Detect which cell encompasses the target text, then output its (X, Y) center coordinate. 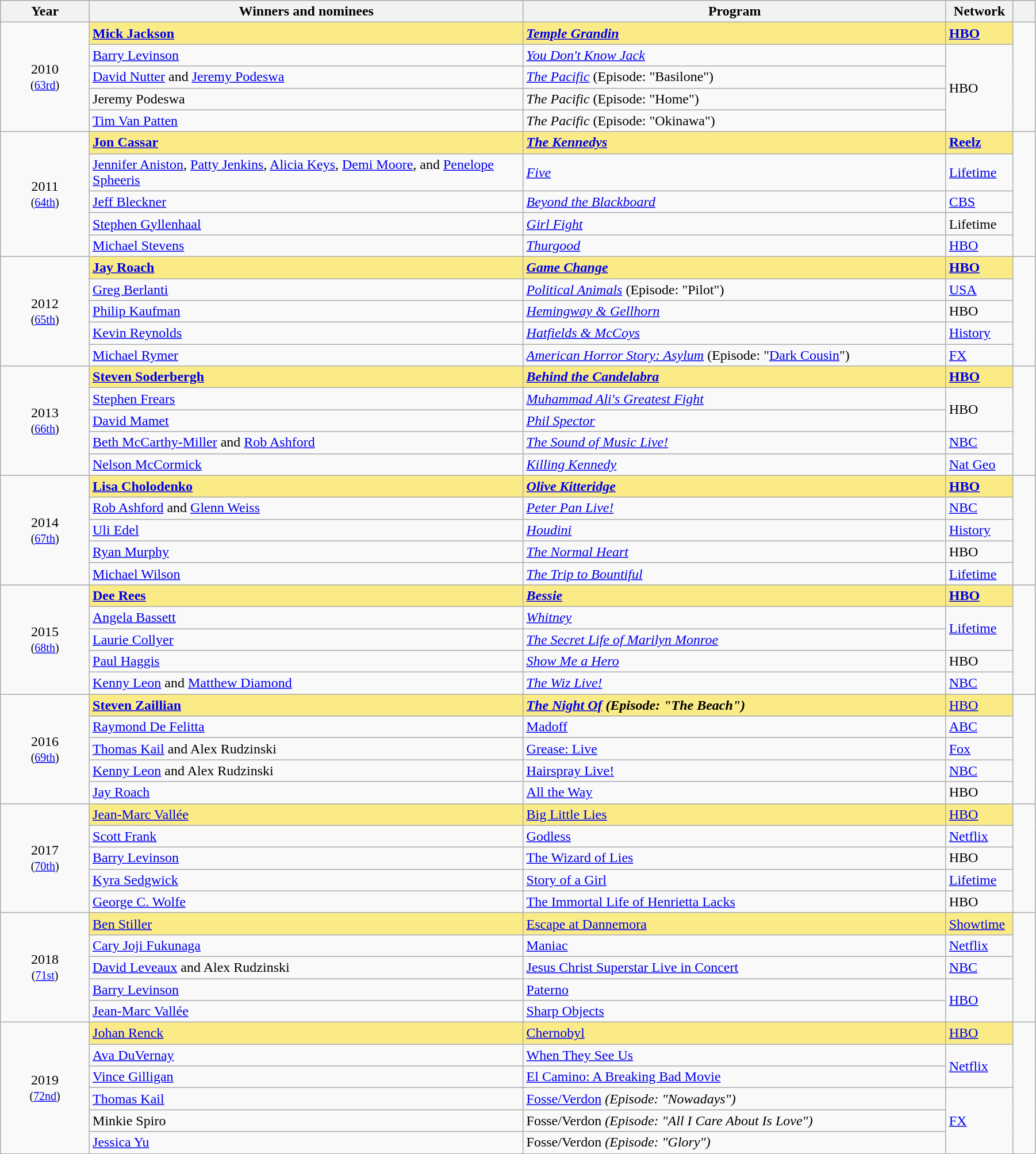
Grease: Live (735, 749)
ABC (979, 727)
Raymond De Felitta (307, 727)
Olive Kitteridge (735, 486)
Beyond the Blackboard (735, 202)
Johan Renck (307, 1033)
Ava DuVernay (307, 1055)
Minkie Spiro (307, 1121)
Temple Grandin (735, 33)
Fox (979, 749)
Kenny Leon and Alex Rudzinski (307, 771)
2016(69th) (45, 749)
Sharp Objects (735, 1011)
Steven Zaillian (307, 705)
El Camino: A Breaking Bad Movie (735, 1077)
Killing Kennedy (735, 464)
Vince Gilligan (307, 1077)
The Kennedys (735, 143)
You Don't Know Jack (735, 55)
Michael Stevens (307, 245)
David Mamet (307, 421)
USA (979, 289)
Jesus Christ Superstar Live in Concert (735, 967)
Paul Haggis (307, 661)
Kevin Reynolds (307, 333)
Fosse/Verdon (Episode: "Glory") (735, 1143)
Angela Bassett (307, 617)
Big Little Lies (735, 814)
Thurgood (735, 245)
Bessie (735, 595)
Network (979, 11)
Jeff Bleckner (307, 202)
2013(66th) (45, 421)
David Nutter and Jeremy Podeswa (307, 77)
Tim Van Patten (307, 121)
Peter Pan Live! (735, 508)
Kyra Sedgwick (307, 880)
Muhammad Ali's Greatest Fight (735, 399)
Stephen Gyllenhaal (307, 224)
Jessica Yu (307, 1143)
2014(67th) (45, 530)
The Wiz Live! (735, 683)
Chernobyl (735, 1033)
Phil Spector (735, 421)
The Normal Heart (735, 552)
Stephen Frears (307, 399)
David Leveaux and Alex Rudzinski (307, 967)
Five (735, 172)
Paterno (735, 989)
Philip Kaufman (307, 311)
Hatfields & McCoys (735, 333)
Dee Rees (307, 595)
Michael Wilson (307, 574)
Rob Ashford and Glenn Weiss (307, 508)
Beth McCarthy-Miller and Rob Ashford (307, 443)
Mick Jackson (307, 33)
Hairspray Live! (735, 771)
The Night Of (Episode: "The Beach") (735, 705)
Steven Soderbergh (307, 377)
The Pacific (Episode: "Basilone") (735, 77)
Nelson McCormick (307, 464)
The Pacific (Episode: "Okinawa") (735, 121)
2018(71st) (45, 967)
Jeremy Podeswa (307, 99)
Laurie Collyer (307, 640)
Michael Rymer (307, 355)
Reelz (979, 143)
2017(70th) (45, 858)
Whitney (735, 617)
Nat Geo (979, 464)
Greg Berlanti (307, 289)
Fosse/Verdon (Episode: "Nowadays") (735, 1099)
Girl Fight (735, 224)
Story of a Girl (735, 880)
The Pacific (Episode: "Home") (735, 99)
All the Way (735, 793)
Ben Stiller (307, 924)
Cary Joji Fukunaga (307, 945)
Thomas Kail and Alex Rudzinski (307, 749)
Program (735, 11)
Thomas Kail (307, 1099)
Jon Cassar (307, 143)
Uli Edel (307, 530)
Lisa Cholodenko (307, 486)
Fosse/Verdon (Episode: "All I Care About Is Love") (735, 1121)
Show Me a Hero (735, 661)
CBS (979, 202)
Year (45, 11)
Escape at Dannemora (735, 924)
The Immortal Life of Henrietta Lacks (735, 902)
Behind the Candelabra (735, 377)
2010(63rd) (45, 77)
Madoff (735, 727)
When They See Us (735, 1055)
American Horror Story: Asylum (Episode: "Dark Cousin") (735, 355)
2019(72nd) (45, 1088)
The Sound of Music Live! (735, 443)
Kenny Leon and Matthew Diamond (307, 683)
The Wizard of Lies (735, 858)
The Secret Life of Marilyn Monroe (735, 640)
Jennifer Aniston, Patty Jenkins, Alicia Keys, Demi Moore, and Penelope Spheeris (307, 172)
The Trip to Bountiful (735, 574)
Scott Frank (307, 836)
Winners and nominees (307, 11)
2012(65th) (45, 311)
Game Change (735, 267)
George C. Wolfe (307, 902)
2015(68th) (45, 639)
Godless (735, 836)
Maniac (735, 945)
2011(64th) (45, 194)
Showtime (979, 924)
Houdini (735, 530)
Ryan Murphy (307, 552)
Hemingway & Gellhorn (735, 311)
Political Animals (Episode: "Pilot") (735, 289)
